From the cell containing the given text, extract its center point as [X, Y] coordinate. 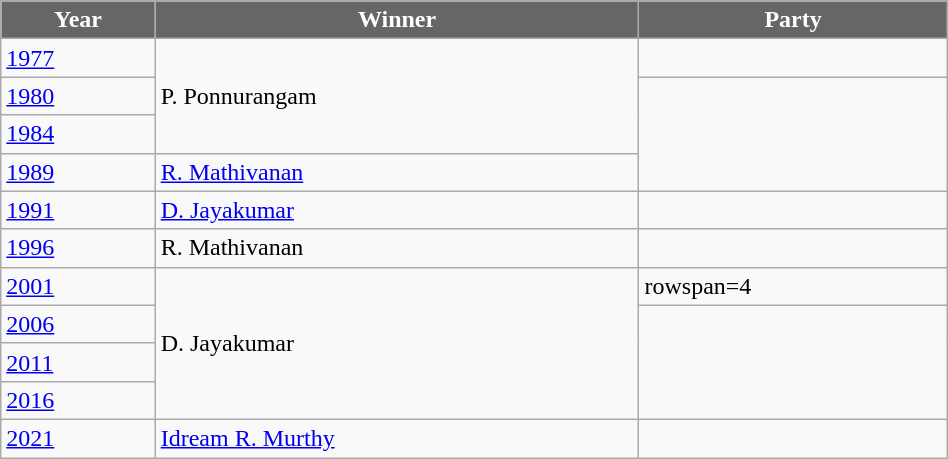
1989 [78, 172]
1991 [78, 210]
rowspan=4 [793, 286]
1984 [78, 134]
2001 [78, 286]
2021 [78, 438]
2006 [78, 324]
2011 [78, 362]
Winner [397, 20]
Idream R. Murthy [397, 438]
1980 [78, 96]
Party [793, 20]
1977 [78, 58]
2016 [78, 400]
1996 [78, 248]
Year [78, 20]
P. Ponnurangam [397, 96]
